For the text-containing cell, return its midpoint in [x, y] coordinate format. 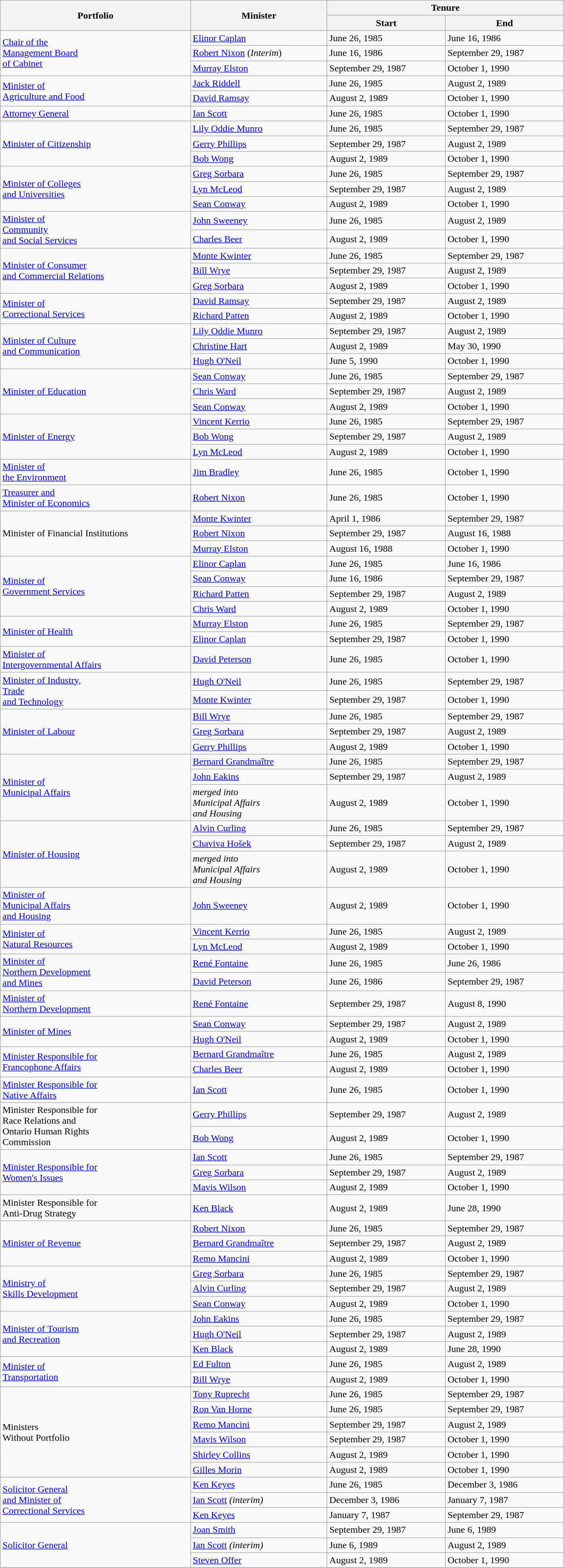
Minister of Culture and Communication [96, 346]
Minister Responsible for Francophone Affairs [96, 1061]
Minister of Financial Institutions [96, 534]
Ministry of Skills Development [96, 1289]
Minister of Education [96, 391]
Minister of Consumer and Commercial Relations [96, 271]
Shirley Collins [259, 1455]
Tenure [446, 8]
Minister of Mines [96, 1031]
Minister Responsible for Native Affairs [96, 1089]
Joan Smith [259, 1530]
Minister of Health [96, 631]
Steven Offer [259, 1560]
Minister of Municipal Affairs and Housing [96, 906]
Minister of Housing [96, 854]
Minister of Industry, Trade and Technology [96, 690]
May 30, 1990 [505, 346]
June 5, 1990 [386, 361]
Minister [259, 15]
Minister Responsible for Race Relations and Ontario Human Rights Commission [96, 1126]
Minister of Correctional Services [96, 308]
Attorney General [96, 113]
Solicitor General and Minister of Correctional Services [96, 1500]
Portfolio [96, 15]
Minister of Intergovernmental Affairs [96, 660]
Ed Fulton [259, 1364]
Minister of Energy [96, 436]
Minister of Municipal Affairs [96, 788]
Minister of Government Services [96, 586]
Minister of Tourism and Recreation [96, 1334]
Minister of Northern Development and Mines [96, 972]
Christine Hart [259, 346]
Minister of Labour [96, 731]
Solicitor General [96, 1545]
April 1, 1986 [386, 518]
Ministers Without Portfolio [96, 1432]
Minister of Citizenship [96, 143]
Jack Riddell [259, 83]
Chair of the Management Board of Cabinet [96, 53]
Minister of Transportation [96, 1371]
Start [386, 23]
Minister of Revenue [96, 1243]
End [505, 23]
Chaviva Hošek [259, 843]
Minister Responsible for Anti-Drug Strategy [96, 1208]
Robert Nixon (Interim) [259, 53]
Gilles Morin [259, 1470]
Tony Ruprecht [259, 1394]
Treasurer and Minister of Economics [96, 498]
Minister of Natural Resources [96, 939]
Minister of the Environment [96, 472]
Minister Responsible for Women's Issues [96, 1172]
Minister of Community and Social Services [96, 230]
Minister of Northern Development [96, 1004]
Ron Van Horne [259, 1409]
Jim Bradley [259, 472]
Minister of Agriculture and Food [96, 91]
Minister of Colleges and Universities [96, 189]
August 8, 1990 [505, 1004]
